Provide the [X, Y] coordinate of the cell's center where the given text is located.  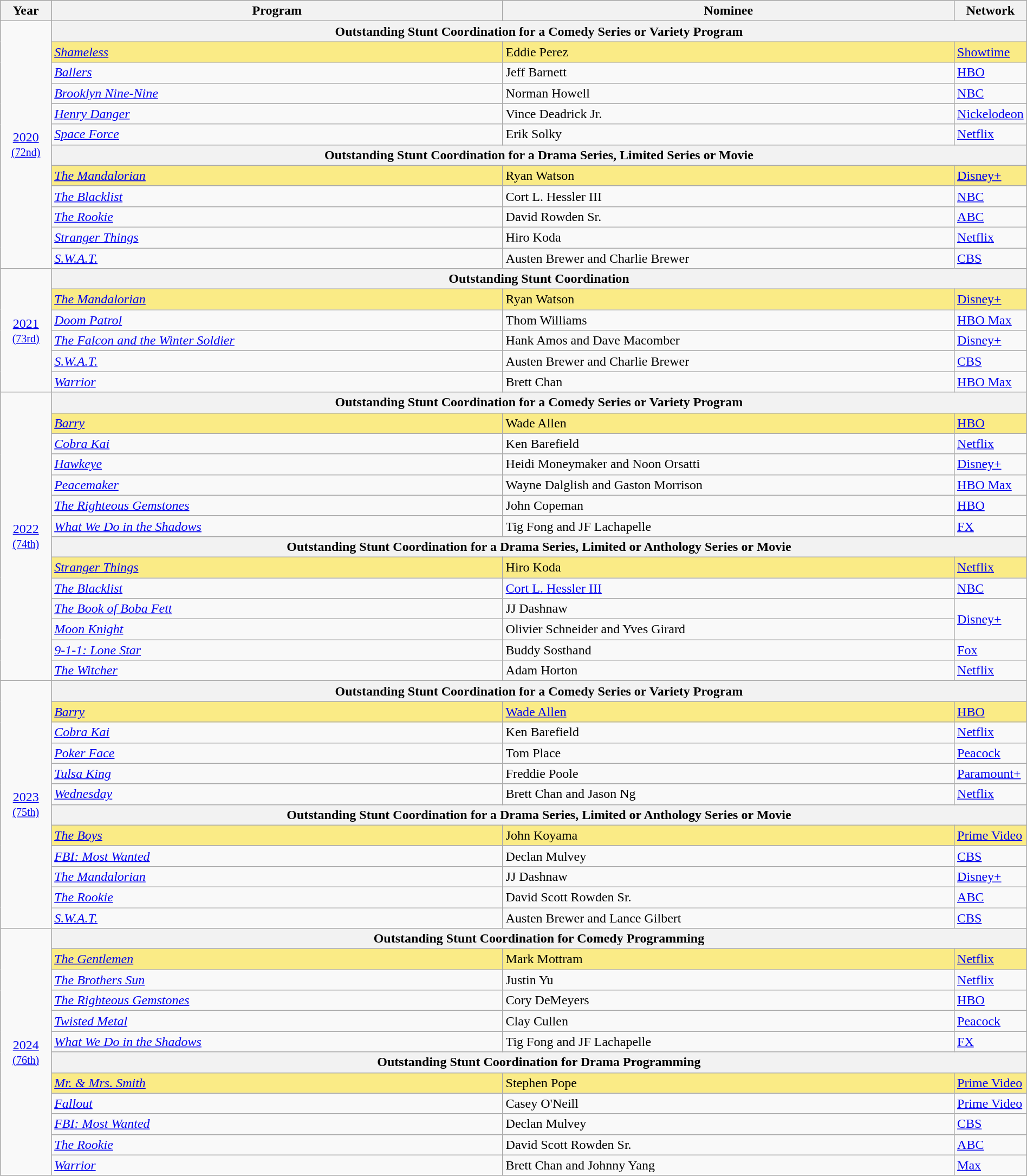
The Book of Boba Fett [277, 609]
Buddy Sosthand [728, 650]
Fallout [277, 1103]
Thom Williams [728, 320]
Outstanding Stunt Coordination for Comedy Programming [539, 939]
Cory DeMeyers [728, 1000]
Erik Solky [728, 134]
Justin Yu [728, 980]
Twisted Metal [277, 1021]
Mark Mottram [728, 959]
Moon Knight [277, 629]
Norman Howell [728, 93]
Olivier Schneider and Yves Girard [728, 629]
2022(74th) [26, 536]
Freddie Poole [728, 774]
Program [277, 11]
Stephen Pope [728, 1083]
Outstanding Stunt Coordination for Drama Programming [539, 1062]
The Witcher [277, 671]
Outstanding Stunt Coordination [539, 279]
The Boys [277, 835]
Austen Brewer and Lance Gilbert [728, 918]
Brett Chan and Jason Ng [728, 794]
Casey O'Neill [728, 1103]
Doom Patrol [277, 320]
9-1-1: Lone Star [277, 650]
Eddie Perez [728, 52]
Max [991, 1165]
Nominee [728, 11]
Wayne Dalglish and Gaston Morrison [728, 485]
Hawkeye [277, 464]
Poker Face [277, 753]
Space Force [277, 134]
The Falcon and the Winter Soldier [277, 341]
Mr. & Mrs. Smith [277, 1083]
Tulsa King [277, 774]
Fox [991, 650]
Showtime [991, 52]
Brett Chan and Johnny Yang [728, 1165]
John Copeman [728, 505]
Hank Amos and Dave Macomber [728, 341]
Year [26, 11]
Brooklyn Nine-Nine [277, 93]
Network [991, 11]
David Rowden Sr. [728, 217]
Heidi Moneymaker and Noon Orsatti [728, 464]
Clay Cullen [728, 1021]
The Gentlemen [277, 959]
2021(73rd) [26, 330]
Tom Place [728, 753]
Shameless [277, 52]
Wednesday [277, 794]
Brett Chan [728, 382]
2023(75th) [26, 805]
2024(76th) [26, 1052]
Paramount+ [991, 774]
The Brothers Sun [277, 980]
Peacemaker [277, 485]
Adam Horton [728, 671]
Outstanding Stunt Coordination for a Drama Series, Limited Series or Movie [539, 155]
Nickelodeon [991, 114]
Henry Danger [277, 114]
John Koyama [728, 835]
2020(72nd) [26, 145]
Jeff Barnett [728, 73]
Ballers [277, 73]
Vince Deadrick Jr. [728, 114]
